From the cell containing the given text, extract its center point as (X, Y) coordinate. 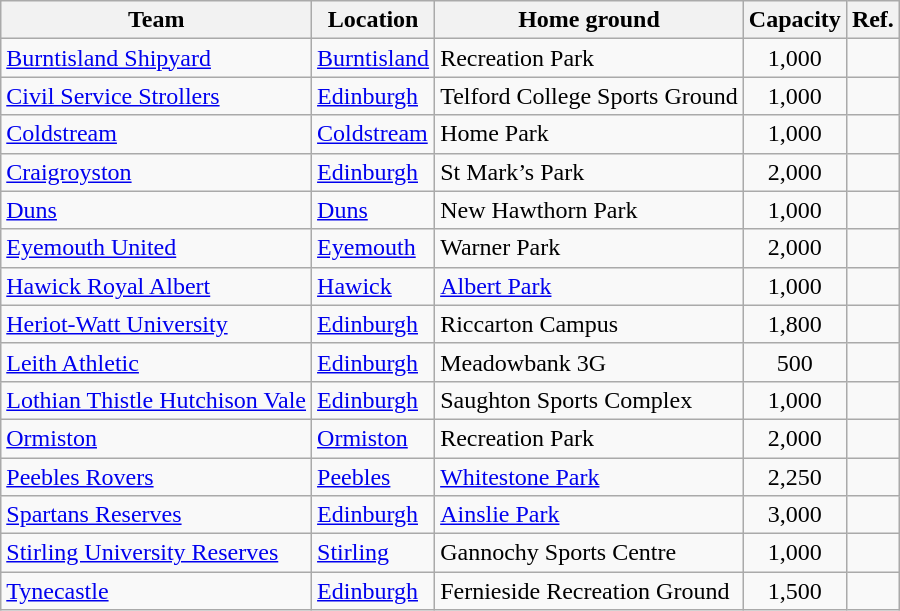
Burntisland Shipyard (156, 58)
St Mark’s Park (590, 172)
Saughton Sports Complex (590, 400)
Stirling University Reserves (156, 553)
Peebles (374, 477)
Leith Athletic (156, 362)
Riccarton Campus (590, 324)
1,500 (794, 591)
Lothian Thistle Hutchison Vale (156, 400)
Whitestone Park (590, 477)
Meadowbank 3G (590, 362)
Telford College Sports Ground (590, 96)
Spartans Reserves (156, 515)
Eyemouth (374, 248)
Hawick Royal Albert (156, 286)
Gannochy Sports Centre (590, 553)
Burntisland (374, 58)
Eyemouth United (156, 248)
Heriot-Watt University (156, 324)
Hawick (374, 286)
Home Park (590, 134)
Ainslie Park (590, 515)
Craigroyston (156, 172)
500 (794, 362)
Stirling (374, 553)
Home ground (590, 20)
Peebles Rovers (156, 477)
Fernieside Recreation Ground (590, 591)
Capacity (794, 20)
Team (156, 20)
Location (374, 20)
Civil Service Strollers (156, 96)
1,800 (794, 324)
Albert Park (590, 286)
Ref. (872, 20)
New Hawthorn Park (590, 210)
Tynecastle (156, 591)
Warner Park (590, 248)
3,000 (794, 515)
2,250 (794, 477)
